Identify which cell holds the provided text, then report its (x, y) central coordinate. 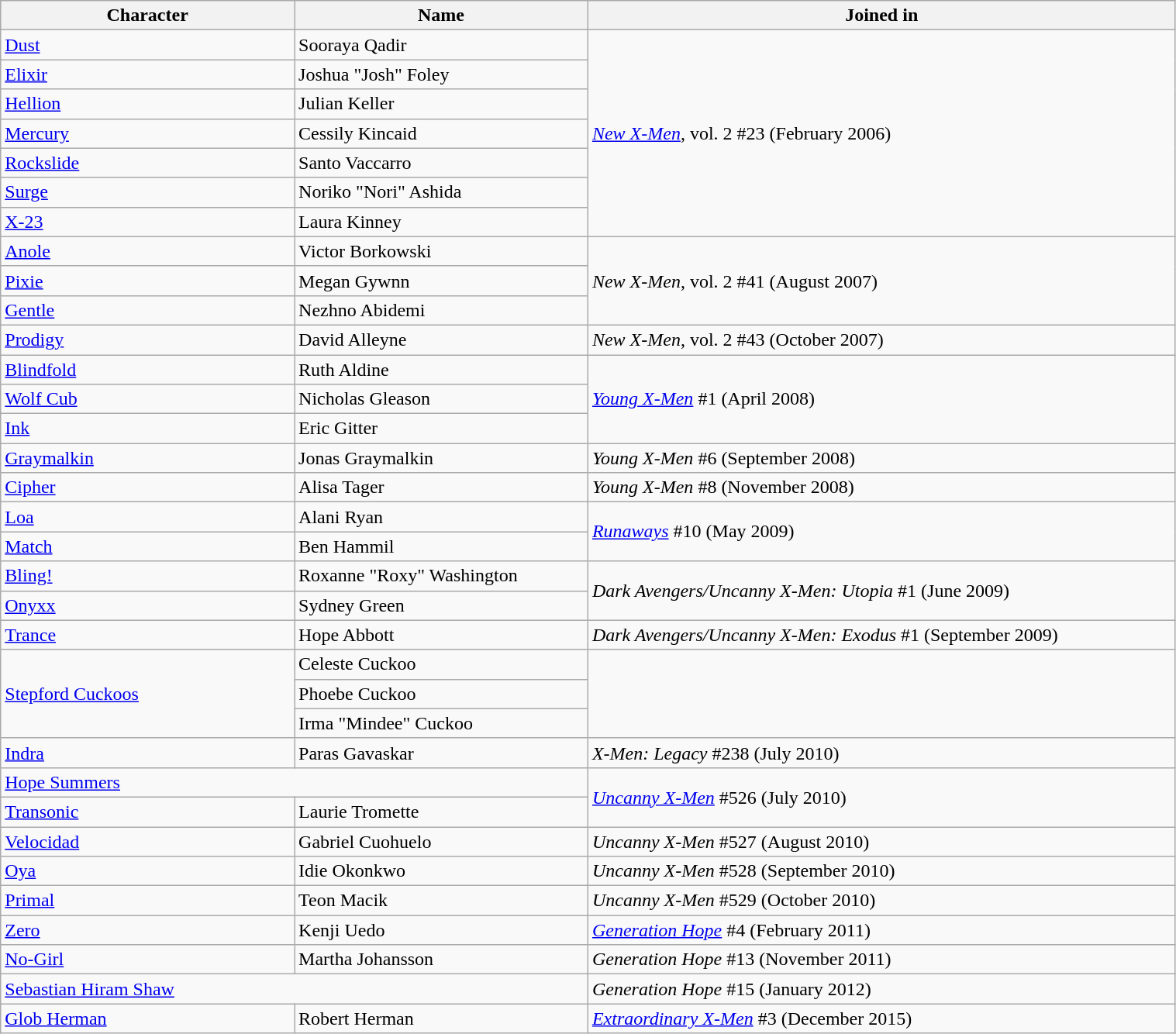
Cessily Kincaid (442, 133)
Runaways #10 (May 2009) (881, 532)
Jonas Graymalkin (442, 458)
Joined in (881, 16)
Eric Gitter (442, 429)
Name (442, 16)
Ruth Aldine (442, 370)
Loa (147, 517)
Primal (147, 901)
Graymalkin (147, 458)
Velocidad (147, 841)
Pixie (147, 281)
Uncanny X-Men #527 (August 2010) (881, 841)
Ben Hammil (442, 546)
X-Men: Legacy #238 (July 2010) (881, 753)
Victor Borkowski (442, 251)
Sooraya Qadir (442, 45)
Teon Macik (442, 901)
Character (147, 16)
Irma "Mindee" Cuckoo (442, 723)
Dark Avengers/Uncanny X-Men: Utopia #1 (June 2009) (881, 591)
Trance (147, 635)
Hope Summers (295, 782)
Paras Gavaskar (442, 753)
Santo Vaccarro (442, 163)
Ink (147, 429)
Megan Gywnn (442, 281)
Uncanny X-Men #529 (October 2010) (881, 901)
Laura Kinney (442, 222)
Phoebe Cuckoo (442, 694)
Generation Hope #4 (February 2011) (881, 930)
Generation Hope #13 (November 2011) (881, 960)
No-Girl (147, 960)
Generation Hope #15 (January 2012) (881, 989)
Extraordinary X-Men #3 (December 2015) (881, 1018)
Mercury (147, 133)
X-23 (147, 222)
Nezhno Abidemi (442, 310)
Roxanne "Roxy" Washington (442, 576)
Young X-Men #1 (April 2008) (881, 399)
Zero (147, 930)
Match (147, 546)
Prodigy (147, 339)
Young X-Men #8 (November 2008) (881, 488)
Stepford Cuckoos (147, 694)
Joshua "Josh" Foley (442, 74)
Sebastian Hiram Shaw (295, 989)
Idie Okonkwo (442, 871)
Hellion (147, 104)
Kenji Uedo (442, 930)
Elixir (147, 74)
Hope Abbott (442, 635)
Anole (147, 251)
Uncanny X-Men #526 (July 2010) (881, 797)
New X-Men, vol. 2 #23 (February 2006) (881, 133)
Laurie Tromette (442, 812)
Oya (147, 871)
Celeste Cuckoo (442, 664)
Bling! (147, 576)
Dust (147, 45)
Young X-Men #6 (September 2008) (881, 458)
Alisa Tager (442, 488)
Noriko "Nori" Ashida (442, 192)
Gabriel Cuohuelo (442, 841)
Indra (147, 753)
Uncanny X-Men #528 (September 2010) (881, 871)
Alani Ryan (442, 517)
Sydney Green (442, 605)
Robert Herman (442, 1018)
Cipher (147, 488)
Transonic (147, 812)
Blindfold (147, 370)
Dark Avengers/Uncanny X-Men: Exodus #1 (September 2009) (881, 635)
Wolf Cub (147, 399)
New X-Men, vol. 2 #41 (August 2007) (881, 281)
Rockslide (147, 163)
Nicholas Gleason (442, 399)
Gentle (147, 310)
Surge (147, 192)
David Alleyne (442, 339)
Onyxx (147, 605)
Glob Herman (147, 1018)
New X-Men, vol. 2 #43 (October 2007) (881, 339)
Martha Johansson (442, 960)
Julian Keller (442, 104)
